Capture the cell that displays the provided text and extract its [X, Y] central coordinate. 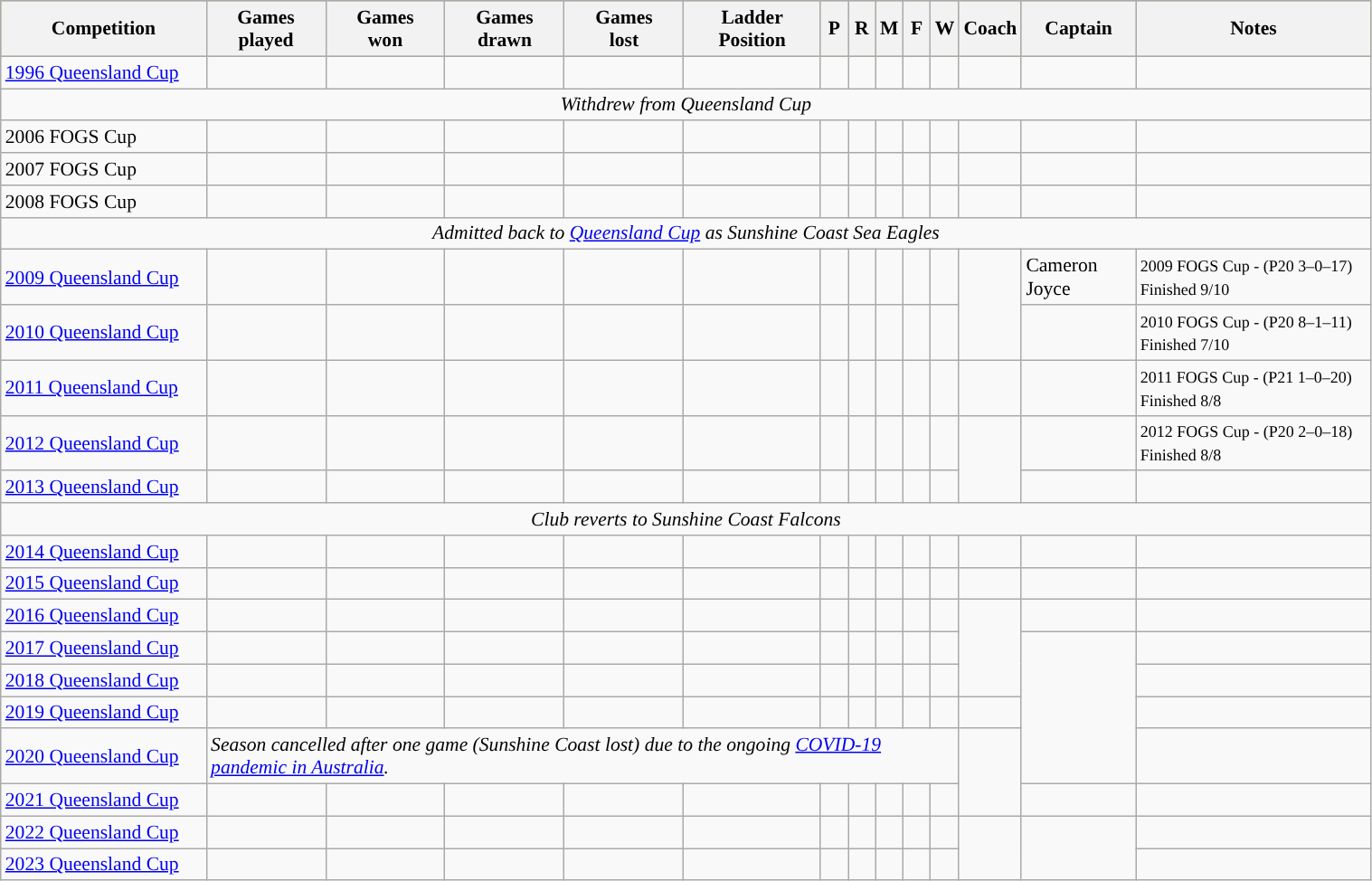
R [862, 29]
2022 Queensland Cup [103, 832]
1996 Queensland Cup [103, 72]
Notes [1254, 29]
2009 Queensland Cup [103, 277]
Captain [1078, 29]
2009 FOGS Cup - (P20 3–0–17) Finished 9/10 [1254, 277]
2013 Queensland Cup [103, 488]
Season cancelled after one game (Sunshine Coast lost) due to the ongoing COVID-19 pandemic in Australia. [582, 756]
F [916, 29]
Gameswon [385, 29]
2006 FOGS Cup [103, 137]
Withdrew from Queensland Cup [686, 105]
Coach [989, 29]
Gameslost [624, 29]
Gamesdrawn [505, 29]
Admitted back to Queensland Cup as Sunshine Coast Sea Eagles [686, 233]
P [834, 29]
Cameron Joyce [1078, 277]
2010 Queensland Cup [103, 333]
LadderPosition [752, 29]
M [890, 29]
2016 Queensland Cup [103, 616]
2015 Queensland Cup [103, 583]
2017 Queensland Cup [103, 649]
2020 Queensland Cup [103, 756]
2019 Queensland Cup [103, 713]
2014 Queensland Cup [103, 552]
2007 FOGS Cup [103, 169]
2008 FOGS Cup [103, 202]
2021 Queensland Cup [103, 800]
Competition [103, 29]
2023 Queensland Cup [103, 865]
2012 FOGS Cup - (P20 2–0–18) Finished 8/8 [1254, 443]
2010 FOGS Cup - (P20 8–1–11) Finished 7/10 [1254, 333]
Club reverts to Sunshine Coast Falcons [686, 519]
W [945, 29]
2011 Queensland Cup [103, 387]
2018 Queensland Cup [103, 680]
Gamesplayed [266, 29]
2011 FOGS Cup - (P21 1–0–20) Finished 8/8 [1254, 387]
2012 Queensland Cup [103, 443]
